Output the (x, y) coordinate of the center of the cell containing the given text.  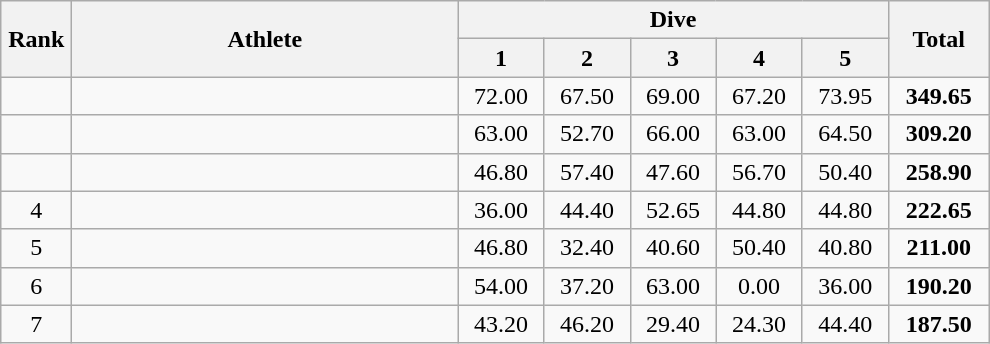
29.40 (673, 324)
52.70 (587, 134)
73.95 (845, 96)
190.20 (938, 286)
24.30 (759, 324)
0.00 (759, 286)
69.00 (673, 96)
57.40 (587, 172)
43.20 (501, 324)
52.65 (673, 210)
187.50 (938, 324)
Dive (673, 20)
211.00 (938, 248)
Rank (36, 39)
67.20 (759, 96)
56.70 (759, 172)
66.00 (673, 134)
40.60 (673, 248)
47.60 (673, 172)
6 (36, 286)
Total (938, 39)
3 (673, 58)
222.65 (938, 210)
258.90 (938, 172)
7 (36, 324)
67.50 (587, 96)
40.80 (845, 248)
309.20 (938, 134)
2 (587, 58)
37.20 (587, 286)
32.40 (587, 248)
54.00 (501, 286)
64.50 (845, 134)
46.20 (587, 324)
1 (501, 58)
349.65 (938, 96)
72.00 (501, 96)
Athlete (265, 39)
